Provide the (x, y) coordinate of the cell's center where the given text is located.  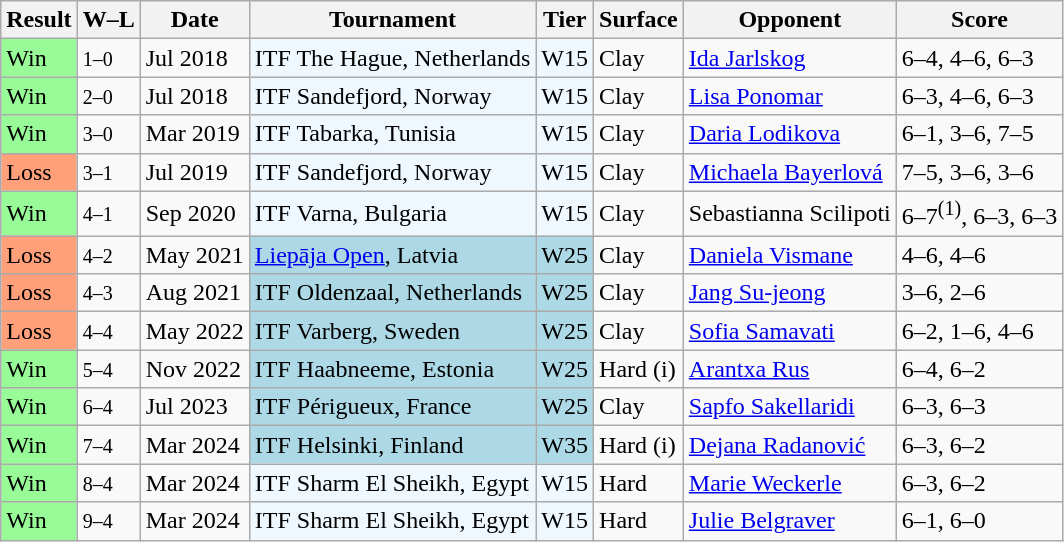
Dejana Radanović (790, 445)
4–1 (108, 214)
Mar 2019 (194, 134)
Michaela Bayerlová (790, 172)
Sebastianna Scilipoti (790, 214)
4–6, 4–6 (979, 255)
7–4 (108, 445)
Ida Jarlskog (790, 58)
3–1 (108, 172)
ITF Oldenzaal, Netherlands (392, 293)
6–1, 6–0 (979, 521)
ITF Haabneeme, Estonia (392, 369)
Julie Belgraver (790, 521)
ITF Helsinki, Finland (392, 445)
6–3, 4–6, 6–3 (979, 96)
6–2, 1–6, 4–6 (979, 331)
4–4 (108, 331)
6–4, 6–2 (979, 369)
W35 (565, 445)
Result (39, 20)
May 2021 (194, 255)
4–2 (108, 255)
Sapfo Sakellaridi (790, 407)
Daniela Vismane (790, 255)
Opponent (790, 20)
2–0 (108, 96)
Score (979, 20)
ITF Périgueux, France (392, 407)
ITF Tabarka, Tunisia (392, 134)
4–3 (108, 293)
ITF Varberg, Sweden (392, 331)
1–0 (108, 58)
Sep 2020 (194, 214)
6–4 (108, 407)
Nov 2022 (194, 369)
Surface (639, 20)
7–5, 3–6, 3–6 (979, 172)
Date (194, 20)
8–4 (108, 483)
Aug 2021 (194, 293)
May 2022 (194, 331)
6–1, 3–6, 7–5 (979, 134)
Tier (565, 20)
ITF The Hague, Netherlands (392, 58)
ITF Varna, Bulgaria (392, 214)
Jul 2023 (194, 407)
3–6, 2–6 (979, 293)
Daria Lodikova (790, 134)
Lisa Ponomar (790, 96)
6–4, 4–6, 6–3 (979, 58)
Sofia Samavati (790, 331)
5–4 (108, 369)
Jang Su-jeong (790, 293)
Arantxa Rus (790, 369)
Liepāja Open, Latvia (392, 255)
W–L (108, 20)
Tournament (392, 20)
6–7(1), 6–3, 6–3 (979, 214)
9–4 (108, 521)
Jul 2019 (194, 172)
Marie Weckerle (790, 483)
3–0 (108, 134)
6–3, 6–3 (979, 407)
